Detect which cell encompasses the target text, then output its [X, Y] center coordinate. 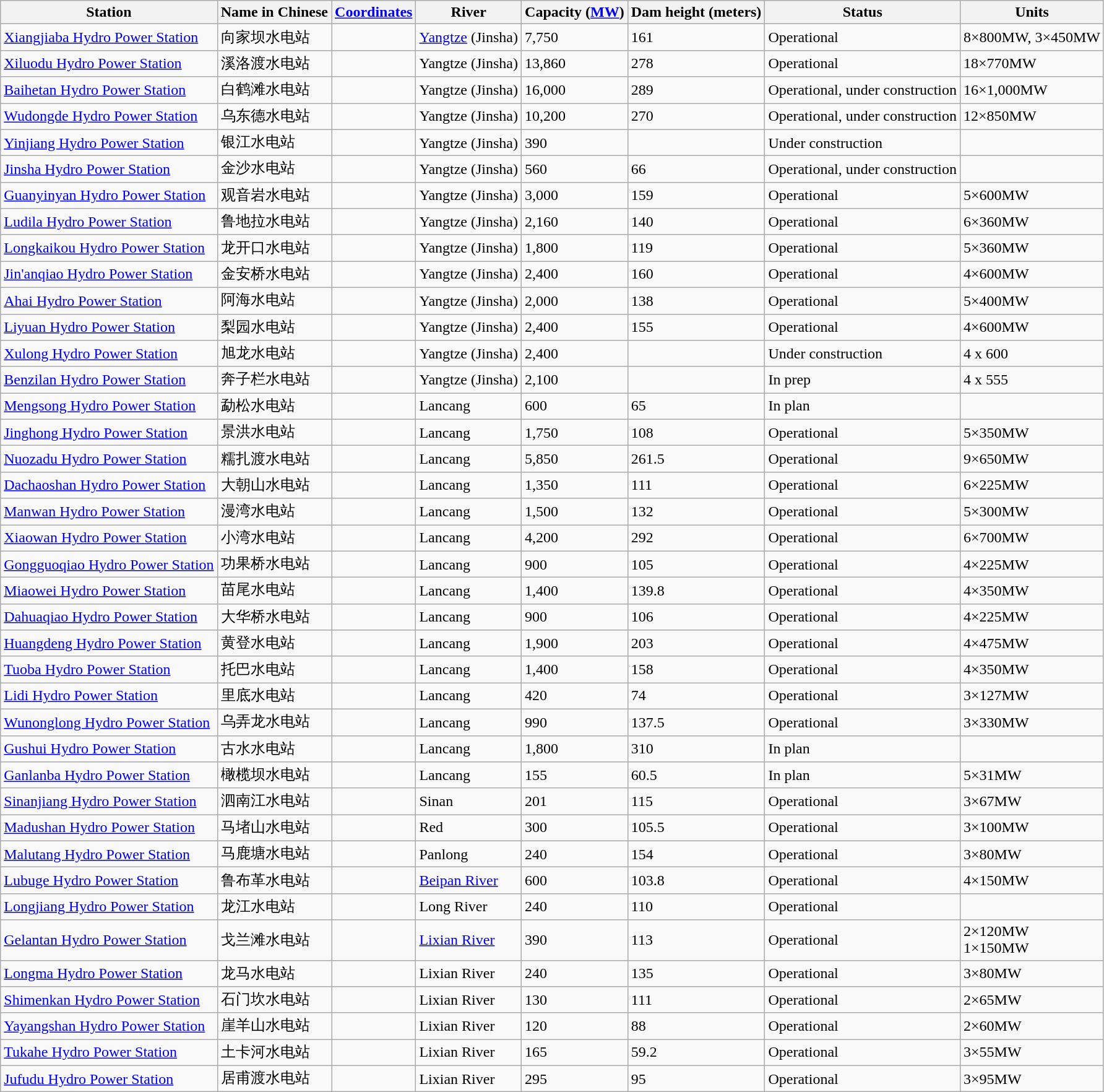
108 [696, 432]
16×1,000MW [1032, 90]
4 x 555 [1032, 380]
5,850 [575, 459]
3×127MW [1032, 696]
3,000 [575, 196]
2,160 [575, 222]
6×700MW [1032, 539]
165 [575, 1052]
Benzilan Hydro Power Station [109, 380]
132 [696, 511]
Xiangjiaba Hydro Power Station [109, 37]
Units [1032, 12]
Gongguoqiao Hydro Power Station [109, 565]
龙开口水电站 [274, 248]
110 [696, 906]
勐松水电站 [274, 406]
鲁地拉水电站 [274, 222]
6×360MW [1032, 222]
5×600MW [1032, 196]
66 [696, 170]
120 [575, 1026]
292 [696, 539]
Long River [469, 906]
3×67MW [1032, 801]
65 [696, 406]
159 [696, 196]
3×55MW [1032, 1052]
Miaowei Hydro Power Station [109, 591]
138 [696, 301]
Red [469, 828]
74 [696, 696]
奔子栏水电站 [274, 380]
景洪水电站 [274, 432]
3×330MW [1032, 722]
88 [696, 1026]
7,750 [575, 37]
310 [696, 749]
戈兰滩水电站 [274, 940]
Yinjiang Hydro Power Station [109, 142]
420 [575, 696]
向家坝水电站 [274, 37]
270 [696, 116]
功果桥水电站 [274, 565]
Coordinates [374, 12]
小湾水电站 [274, 539]
201 [575, 801]
Huangdeng Hydro Power Station [109, 644]
Beipan River [469, 880]
梨园水电站 [274, 327]
113 [696, 940]
5×400MW [1032, 301]
2,000 [575, 301]
In prep [863, 380]
古水水电站 [274, 749]
1,900 [575, 644]
Jin'anqiao Hydro Power Station [109, 275]
Nuozadu Hydro Power Station [109, 459]
Lidi Hydro Power Station [109, 696]
Tukahe Hydro Power Station [109, 1052]
140 [696, 222]
Wudongde Hydro Power Station [109, 116]
139.8 [696, 591]
Malutang Hydro Power Station [109, 854]
Liyuan Hydro Power Station [109, 327]
马鹿塘水电站 [274, 854]
Longkaikou Hydro Power Station [109, 248]
2,100 [575, 380]
Sinan [469, 801]
石门坎水电站 [274, 1000]
Wunonglong Hydro Power Station [109, 722]
Name in Chinese [274, 12]
阿海水电站 [274, 301]
1,750 [575, 432]
137.5 [696, 722]
Dahuaqiao Hydro Power Station [109, 617]
银江水电站 [274, 142]
托巴水电站 [274, 670]
大华桥水电站 [274, 617]
Xulong Hydro Power Station [109, 354]
2×60MW [1032, 1026]
4×150MW [1032, 880]
103.8 [696, 880]
Manwan Hydro Power Station [109, 511]
橄榄坝水电站 [274, 775]
59.2 [696, 1052]
Gushui Hydro Power Station [109, 749]
6×225MW [1032, 485]
60.5 [696, 775]
Longma Hydro Power Station [109, 973]
10,200 [575, 116]
300 [575, 828]
泗南江水电站 [274, 801]
Tuoba Hydro Power Station [109, 670]
Sinanjiang Hydro Power Station [109, 801]
Dachaoshan Hydro Power Station [109, 485]
106 [696, 617]
溪洛渡水电站 [274, 63]
8×800MW, 3×450MW [1032, 37]
2×120MW1×150MW [1032, 940]
Baihetan Hydro Power Station [109, 90]
203 [696, 644]
Station [109, 12]
Panlong [469, 854]
115 [696, 801]
4,200 [575, 539]
Status [863, 12]
5×350MW [1032, 432]
Gelantan Hydro Power Station [109, 940]
Dam height (meters) [696, 12]
161 [696, 37]
4 x 600 [1032, 354]
观音岩水电站 [274, 196]
漫湾水电站 [274, 511]
Jufudu Hydro Power Station [109, 1078]
River [469, 12]
18×770MW [1032, 63]
Capacity (MW) [575, 12]
3×100MW [1032, 828]
4×475MW [1032, 644]
龙马水电站 [274, 973]
白鹤滩水电站 [274, 90]
Xiluodu Hydro Power Station [109, 63]
160 [696, 275]
乌弄龙水电站 [274, 722]
1,350 [575, 485]
560 [575, 170]
95 [696, 1078]
5×360MW [1032, 248]
Jinsha Hydro Power Station [109, 170]
9×650MW [1032, 459]
135 [696, 973]
Ahai Hydro Power Station [109, 301]
旭龙水电站 [274, 354]
154 [696, 854]
12×850MW [1032, 116]
Ganlanba Hydro Power Station [109, 775]
金安桥水电站 [274, 275]
13,860 [575, 63]
Mengsong Hydro Power Station [109, 406]
乌东德水电站 [274, 116]
龙江水电站 [274, 906]
崖羊山水电站 [274, 1026]
261.5 [696, 459]
里底水电站 [274, 696]
Madushan Hydro Power Station [109, 828]
990 [575, 722]
居甫渡水电站 [274, 1078]
295 [575, 1078]
5×300MW [1032, 511]
130 [575, 1000]
金沙水电站 [274, 170]
16,000 [575, 90]
Shimenkan Hydro Power Station [109, 1000]
Yayangshan Hydro Power Station [109, 1026]
105.5 [696, 828]
苗尾水电站 [274, 591]
1,500 [575, 511]
5×31MW [1032, 775]
马堵山水电站 [274, 828]
黄登水电站 [274, 644]
Guanyinyan Hydro Power Station [109, 196]
105 [696, 565]
大朝山水电站 [274, 485]
119 [696, 248]
Jinghong Hydro Power Station [109, 432]
鲁布革水电站 [274, 880]
糯扎渡水电站 [274, 459]
278 [696, 63]
Ludila Hydro Power Station [109, 222]
3×95MW [1032, 1078]
158 [696, 670]
Longjiang Hydro Power Station [109, 906]
Xiaowan Hydro Power Station [109, 539]
Lubuge Hydro Power Station [109, 880]
土卡河水电站 [274, 1052]
289 [696, 90]
2×65MW [1032, 1000]
